Search for the cell housing the specified text and yield its [x, y] center coordinate. 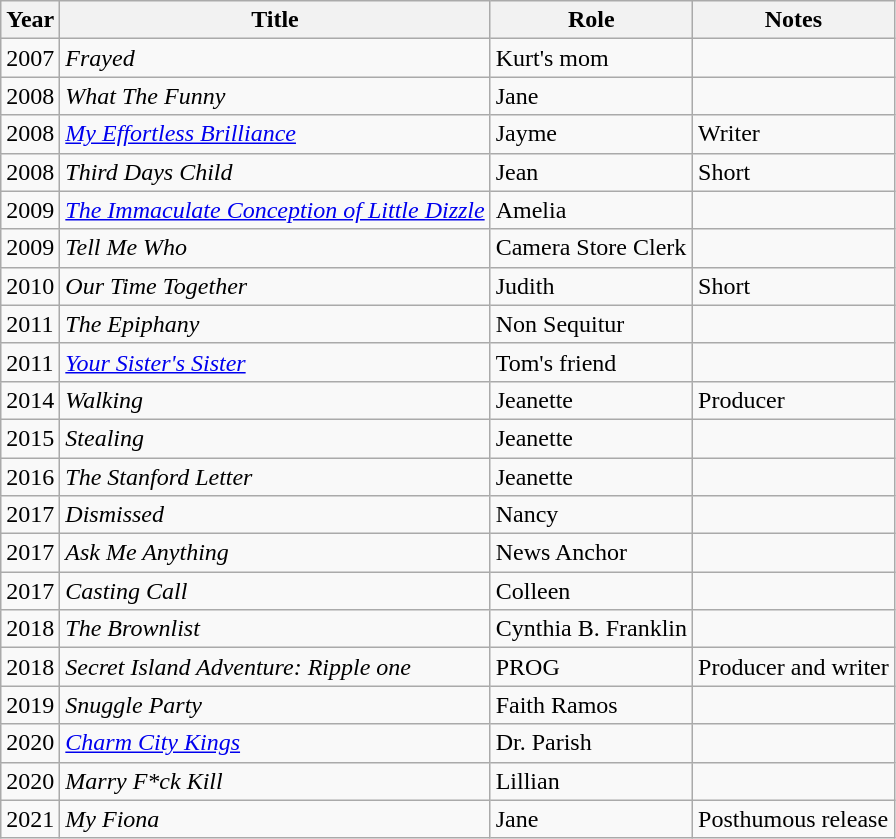
PROG [591, 667]
Walking [275, 400]
Faith Ramos [591, 705]
Marry F*ck Kill [275, 781]
2015 [30, 438]
Stealing [275, 438]
Producer and writer [794, 667]
The Epiphany [275, 324]
Posthumous release [794, 819]
Third Days Child [275, 172]
Writer [794, 134]
What The Funny [275, 96]
Producer [794, 400]
Tell Me Who [275, 248]
News Anchor [591, 553]
Kurt's mom [591, 58]
Casting Call [275, 591]
Judith [591, 286]
2021 [30, 819]
Nancy [591, 515]
The Brownlist [275, 629]
The Immaculate Conception of Little Dizzle [275, 210]
Charm City Kings [275, 743]
Jayme [591, 134]
Jean [591, 172]
2014 [30, 400]
Secret Island Adventure: Ripple one [275, 667]
Frayed [275, 58]
The Stanford Letter [275, 477]
2019 [30, 705]
Amelia [591, 210]
Camera Store Clerk [591, 248]
Snuggle Party [275, 705]
Non Sequitur [591, 324]
My Effortless Brilliance [275, 134]
Tom's friend [591, 362]
2016 [30, 477]
Year [30, 20]
Dr. Parish [591, 743]
My Fiona [275, 819]
Lillian [591, 781]
Ask Me Anything [275, 553]
Our Time Together [275, 286]
Cynthia B. Franklin [591, 629]
Notes [794, 20]
2007 [30, 58]
Title [275, 20]
2010 [30, 286]
Role [591, 20]
Colleen [591, 591]
Your Sister's Sister [275, 362]
Dismissed [275, 515]
